Capture the cell that displays the provided text and extract its [x, y] central coordinate. 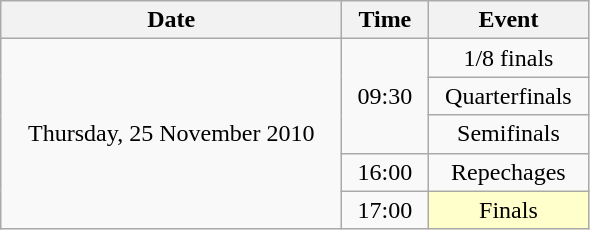
Event [508, 20]
Quarterfinals [508, 96]
Semifinals [508, 134]
16:00 [385, 172]
Thursday, 25 November 2010 [172, 134]
1/8 finals [508, 58]
17:00 [385, 210]
09:30 [385, 96]
Time [385, 20]
Date [172, 20]
Repechages [508, 172]
Finals [508, 210]
